Identify which cell holds the provided text, then report its [X, Y] central coordinate. 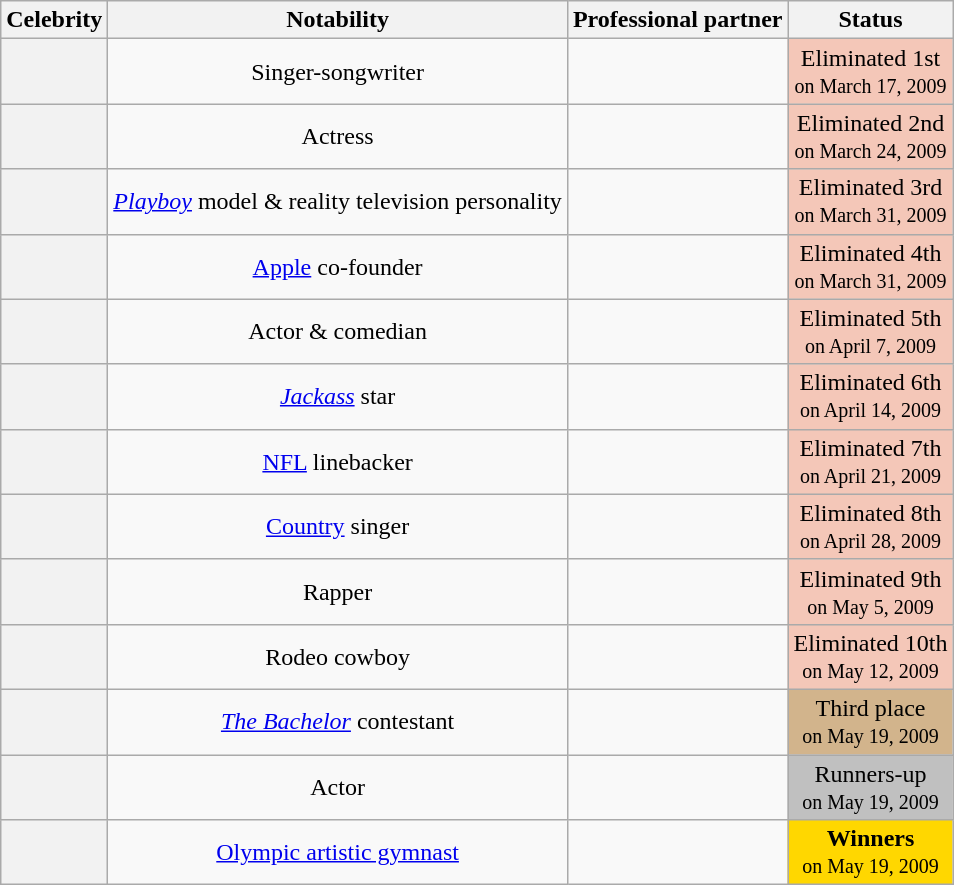
Apple co-founder [338, 266]
Celebrity [54, 20]
Rodeo cowboy [338, 656]
Eliminated 4thon March 31, 2009 [870, 266]
Eliminated 9thon May 5, 2009 [870, 592]
Eliminated 8thon April 28, 2009 [870, 526]
NFL linebacker [338, 462]
Eliminated 1ston March 17, 2009 [870, 72]
Eliminated 3rdon March 31, 2009 [870, 202]
Status [870, 20]
Eliminated 5thon April 7, 2009 [870, 332]
Olympic artistic gymnast [338, 852]
Actress [338, 136]
Actor [338, 786]
Country singer [338, 526]
Eliminated 2ndon March 24, 2009 [870, 136]
Rapper [338, 592]
Eliminated 6thon April 14, 2009 [870, 396]
Third placeon May 19, 2009 [870, 722]
Eliminated 7thon April 21, 2009 [870, 462]
Eliminated 10thon May 12, 2009 [870, 656]
Professional partner [678, 20]
Actor & comedian [338, 332]
Singer-songwriter [338, 72]
Notability [338, 20]
Playboy model & reality television personality [338, 202]
Jackass star [338, 396]
The Bachelor contestant [338, 722]
Winnerson May 19, 2009 [870, 852]
Runners-upon May 19, 2009 [870, 786]
